Determine the (x, y) coordinate at the center of the cell enclosing the given text.  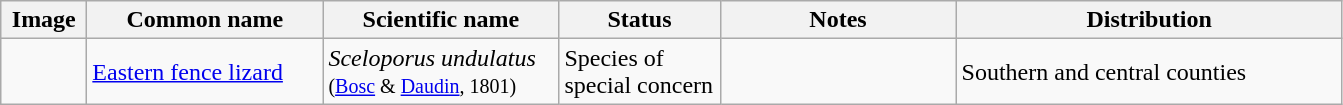
Species of special concern (640, 72)
Distribution (1149, 20)
Image (44, 20)
Scientific name (441, 20)
Eastern fence lizard (205, 72)
Common name (205, 20)
Sceloporus undulatus(Bosc & Daudin, 1801) (441, 72)
Southern and central counties (1149, 72)
Status (640, 20)
Notes (838, 20)
